Detect which cell encompasses the target text, then output its (X, Y) center coordinate. 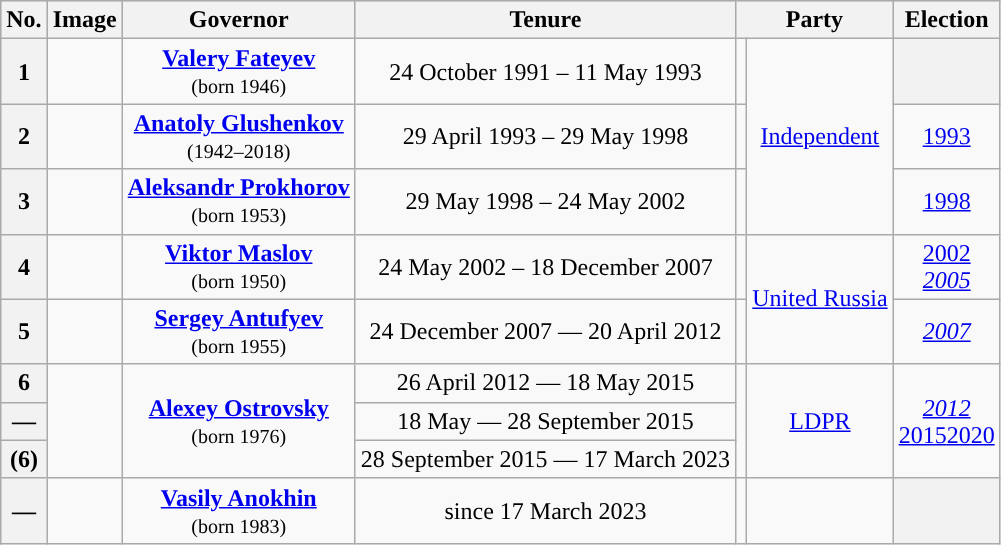
1993 (946, 136)
Sergey Antufyev(born 1955) (238, 332)
28 September 2015 — 17 March 2023 (545, 459)
24 May 2002 – 18 December 2007 (545, 266)
1998 (946, 202)
20022005 (946, 266)
(6) (24, 459)
201220152020 (946, 421)
Aleksandr Prokhorov(born 1953) (238, 202)
29 May 1998 – 24 May 2002 (545, 202)
18 May — 28 September 2015 (545, 421)
Viktor Maslov(born 1950) (238, 266)
Tenure (545, 20)
2 (24, 136)
6 (24, 383)
4 (24, 266)
Independent (820, 136)
Vasily Anokhin(born 1983) (238, 510)
2007 (946, 332)
since 17 March 2023 (545, 510)
Alexey Ostrovsky(born 1976) (238, 421)
Election (946, 20)
26 April 2012 — 18 May 2015 (545, 383)
United Russia (820, 299)
3 (24, 202)
Image (84, 20)
29 April 1993 – 29 May 1998 (545, 136)
Governor (238, 20)
Anatoly Glushenkov(1942–2018) (238, 136)
LDPR (820, 421)
1 (24, 72)
No. (24, 20)
24 December 2007 — 20 April 2012 (545, 332)
24 October 1991 – 11 May 1993 (545, 72)
Valery Fateyev(born 1946) (238, 72)
Party (814, 20)
5 (24, 332)
